For the text-containing cell, return its midpoint in (x, y) coordinate format. 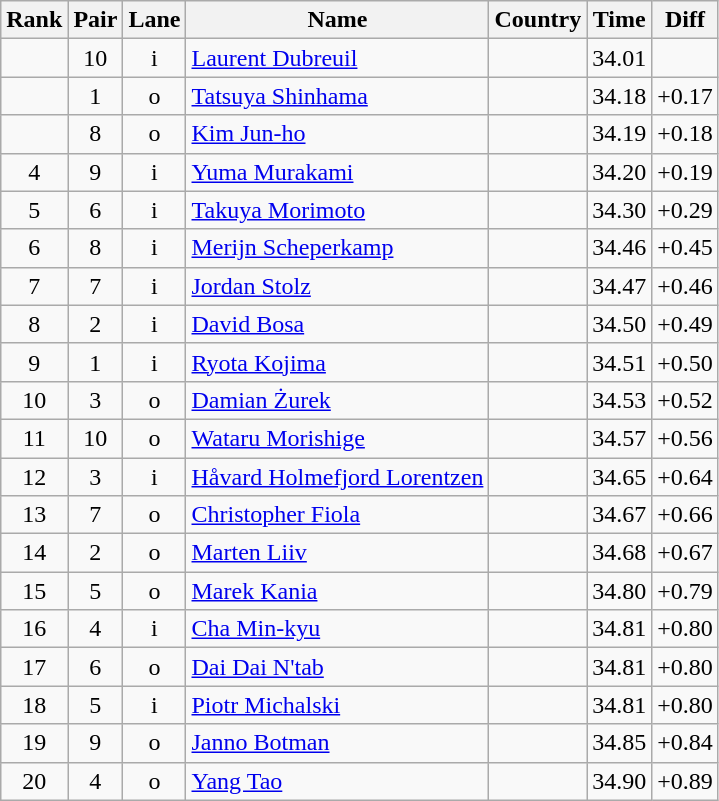
34.67 (620, 515)
34.46 (620, 248)
+0.50 (686, 362)
19 (34, 743)
Janno Botman (338, 743)
Dai Dai N'tab (338, 667)
+0.46 (686, 286)
Merijn Scheperkamp (338, 248)
Yang Tao (338, 781)
Damian Żurek (338, 400)
+0.67 (686, 553)
Rank (34, 20)
Cha Min-kyu (338, 629)
13 (34, 515)
34.50 (620, 324)
34.51 (620, 362)
Kim Jun-ho (338, 134)
Diff (686, 20)
34.30 (620, 210)
+0.56 (686, 438)
+0.45 (686, 248)
+0.29 (686, 210)
Country (538, 20)
34.53 (620, 400)
12 (34, 477)
Name (338, 20)
16 (34, 629)
34.80 (620, 591)
20 (34, 781)
Takuya Morimoto (338, 210)
Marek Kania (338, 591)
34.65 (620, 477)
+0.79 (686, 591)
Piotr Michalski (338, 705)
34.68 (620, 553)
34.90 (620, 781)
11 (34, 438)
Time (620, 20)
34.57 (620, 438)
17 (34, 667)
18 (34, 705)
Laurent Dubreuil (338, 58)
15 (34, 591)
Håvard Holmefjord Lorentzen (338, 477)
14 (34, 553)
David Bosa (338, 324)
+0.17 (686, 96)
+0.89 (686, 781)
Christopher Fiola (338, 515)
Tatsuya Shinhama (338, 96)
34.18 (620, 96)
34.85 (620, 743)
Yuma Murakami (338, 172)
Ryota Kojima (338, 362)
Wataru Morishige (338, 438)
Lane (154, 20)
+0.64 (686, 477)
+0.18 (686, 134)
+0.66 (686, 515)
34.19 (620, 134)
Marten Liiv (338, 553)
Jordan Stolz (338, 286)
+0.52 (686, 400)
34.47 (620, 286)
+0.19 (686, 172)
34.20 (620, 172)
+0.84 (686, 743)
Pair (96, 20)
34.01 (620, 58)
+0.49 (686, 324)
